Provide the (x, y) coordinate of the cell's center where the given text is located.  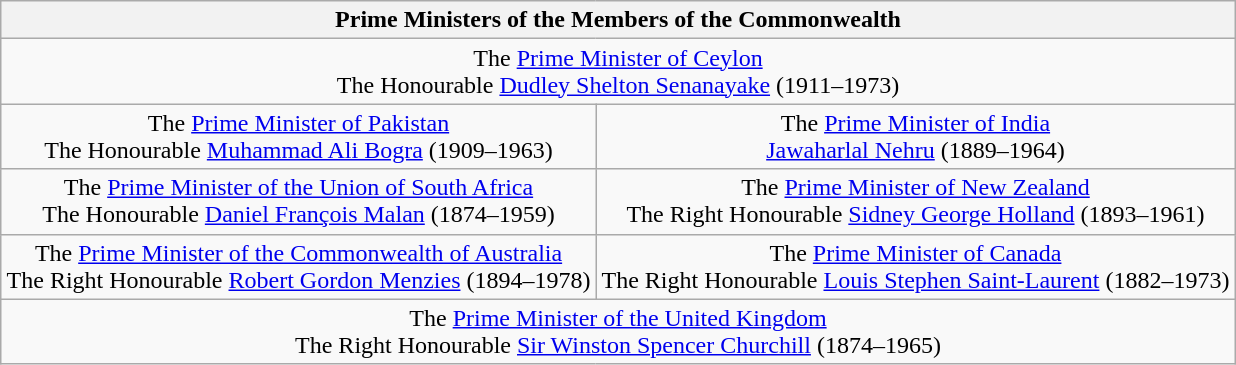
The Prime Minister of CanadaThe Right Honourable Louis Stephen Saint-Laurent (1882–1973) (916, 266)
The Prime Minister of IndiaJawaharlal Nehru (1889–1964) (916, 136)
The Prime Minister of the Union of South AfricaThe Honourable Daniel François Malan (1874–1959) (298, 202)
The Prime Minister of New ZealandThe Right Honourable Sidney George Holland (1893–1961) (916, 202)
The Prime Minister of CeylonThe Honourable Dudley Shelton Senanayake (1911–1973) (618, 72)
The Prime Minister of the United KingdomThe Right Honourable Sir Winston Spencer Churchill (1874–1965) (618, 332)
Prime Ministers of the Members of the Commonwealth (618, 20)
The Prime Minister of the Commonwealth of AustraliaThe Right Honourable Robert Gordon Menzies (1894–1978) (298, 266)
The Prime Minister of PakistanThe Honourable Muhammad Ali Bogra (1909–1963) (298, 136)
